For the text-containing cell, return its midpoint in [X, Y] coordinate format. 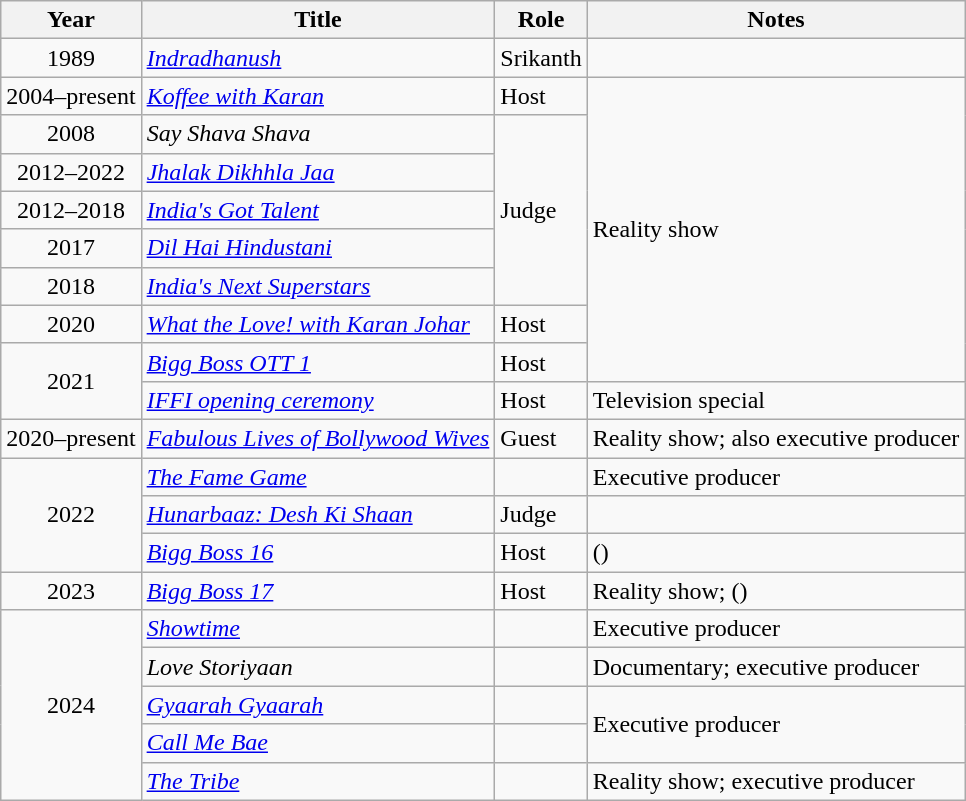
2012–2018 [71, 210]
Gyaarah Gyaarah [318, 705]
Reality show [776, 229]
Hunarbaaz: Desh Ki Shaan [318, 515]
IFFI opening ceremony [318, 400]
Dil Hai Hindustani [318, 248]
Title [318, 20]
2020–present [71, 438]
The Tribe [318, 781]
India's Next Superstars [318, 286]
Jhalak Dikhhla Jaa [318, 172]
Guest [541, 438]
2017 [71, 248]
Reality show; () [776, 591]
The Fame Game [318, 477]
Koffee with Karan [318, 96]
Bigg Boss OTT 1 [318, 362]
Year [71, 20]
Role [541, 20]
India's Got Talent [318, 210]
2023 [71, 591]
2022 [71, 515]
2012–2022 [71, 172]
2021 [71, 381]
Indradhanush [318, 58]
2018 [71, 286]
Notes [776, 20]
Bigg Boss 17 [318, 591]
1989 [71, 58]
Fabulous Lives of Bollywood Wives [318, 438]
() [776, 553]
Reality show; executive producer [776, 781]
Television special [776, 400]
Srikanth [541, 58]
2020 [71, 324]
2004–present [71, 96]
Say Shava Shava [318, 134]
Call Me Bae [318, 743]
Documentary; executive producer [776, 667]
2024 [71, 705]
Showtime [318, 629]
Bigg Boss 16 [318, 553]
Love Storiyaan [318, 667]
2008 [71, 134]
Reality show; also executive producer [776, 438]
What the Love! with Karan Johar [318, 324]
